Search for the cell housing the specified text and yield its (x, y) center coordinate. 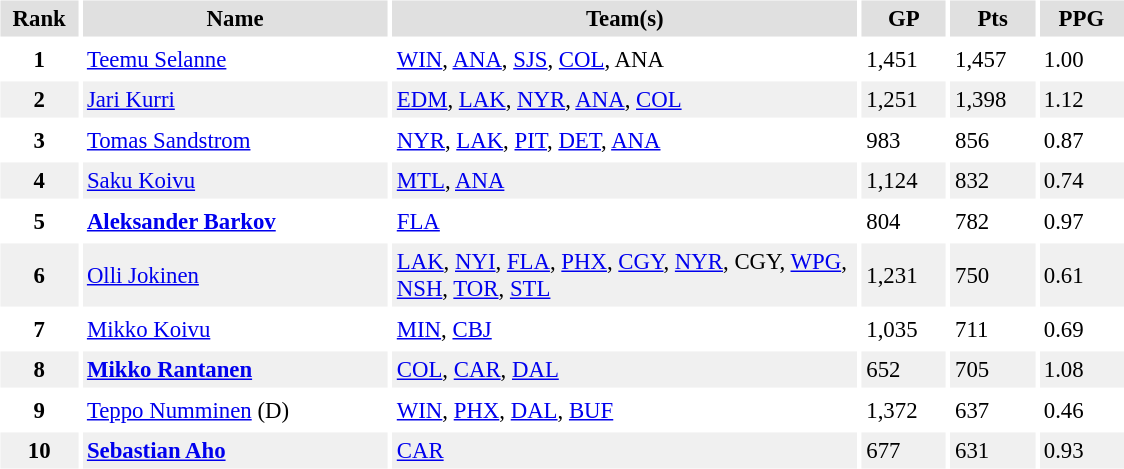
637 (993, 410)
1.00 (1081, 59)
631 (993, 450)
FLA (624, 221)
GP (904, 18)
4 (38, 180)
6 (38, 276)
PPG (1081, 18)
0.87 (1081, 140)
677 (904, 450)
0.69 (1081, 329)
Mikko Rantanen (234, 370)
Teemu Selanne (234, 59)
1,251 (904, 100)
Sebastian Aho (234, 450)
WIN, ANA, SJS, COL, ANA (624, 59)
Tomas Sandstrom (234, 140)
1.08 (1081, 370)
0.46 (1081, 410)
9 (38, 410)
705 (993, 370)
983 (904, 140)
0.61 (1081, 276)
WIN, PHX, DAL, BUF (624, 410)
Name (234, 18)
782 (993, 221)
652 (904, 370)
NYR, LAK, PIT, DET, ANA (624, 140)
1.12 (1081, 100)
1,457 (993, 59)
750 (993, 276)
2 (38, 100)
LAK, NYI, FLA, PHX, CGY, NYR, CGY, WPG, NSH, TOR, STL (624, 276)
0.97 (1081, 221)
1,124 (904, 180)
Jari Kurri (234, 100)
Teppo Numminen (D) (234, 410)
8 (38, 370)
3 (38, 140)
Pts (993, 18)
Olli Jokinen (234, 276)
1 (38, 59)
1,451 (904, 59)
711 (993, 329)
EDM, LAK, NYR, ANA, COL (624, 100)
MTL, ANA (624, 180)
Saku Koivu (234, 180)
Mikko Koivu (234, 329)
1,372 (904, 410)
7 (38, 329)
Rank (38, 18)
1,231 (904, 276)
Team(s) (624, 18)
1,398 (993, 100)
Aleksander Barkov (234, 221)
0.93 (1081, 450)
MIN, CBJ (624, 329)
832 (993, 180)
10 (38, 450)
CAR (624, 450)
1,035 (904, 329)
5 (38, 221)
0.74 (1081, 180)
COL, CAR, DAL (624, 370)
804 (904, 221)
856 (993, 140)
